Output the [x, y] coordinate of the center of the cell containing the given text.  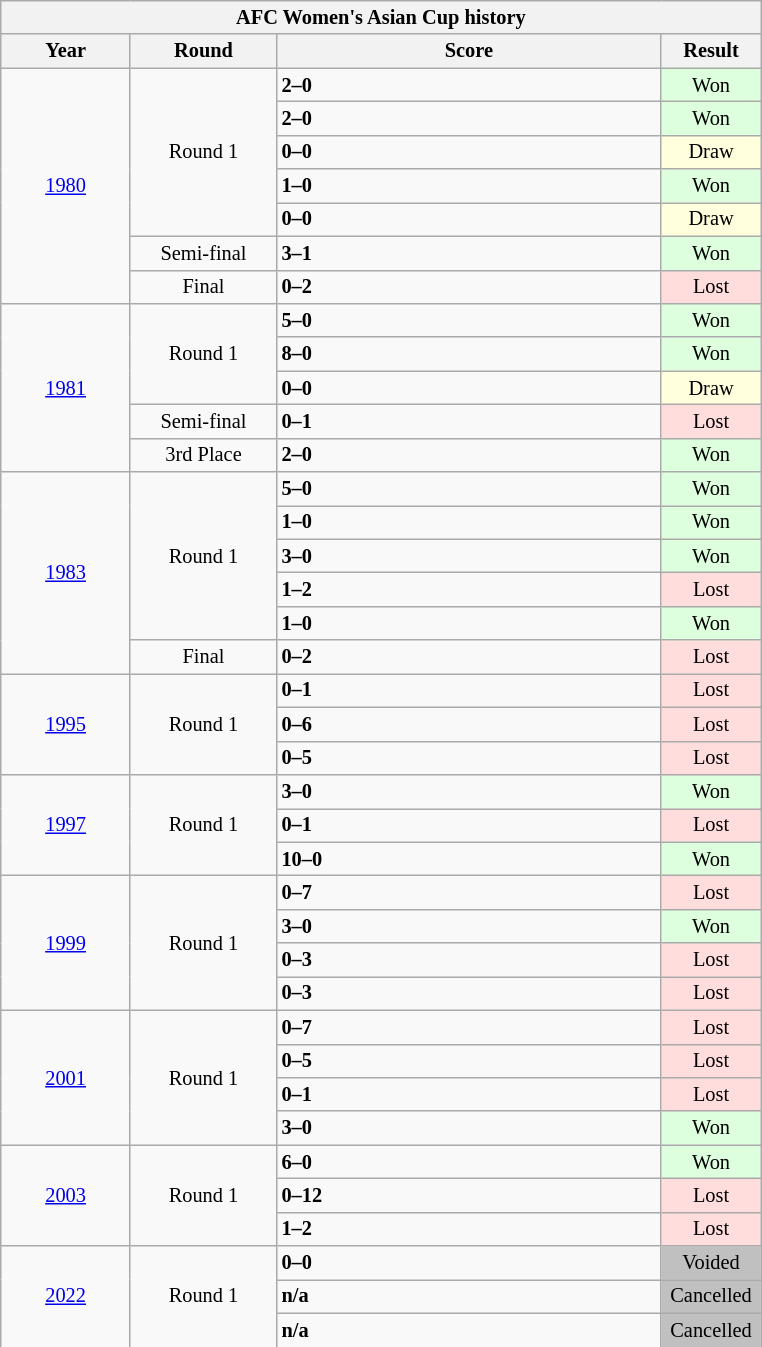
2003 [66, 1196]
1983 [66, 573]
Result [711, 51]
1999 [66, 942]
Voided [711, 1263]
3rd Place [203, 455]
10–0 [470, 859]
Score [470, 51]
1981 [66, 387]
AFC Women's Asian Cup history [381, 17]
Round [203, 51]
Year [66, 51]
1997 [66, 824]
1980 [66, 186]
1995 [66, 724]
0–6 [470, 724]
0–12 [470, 1195]
2001 [66, 1078]
8–0 [470, 354]
2022 [66, 1296]
3–1 [470, 253]
6–0 [470, 1162]
